Determine the [x, y] coordinate at the center of the cell enclosing the given text.  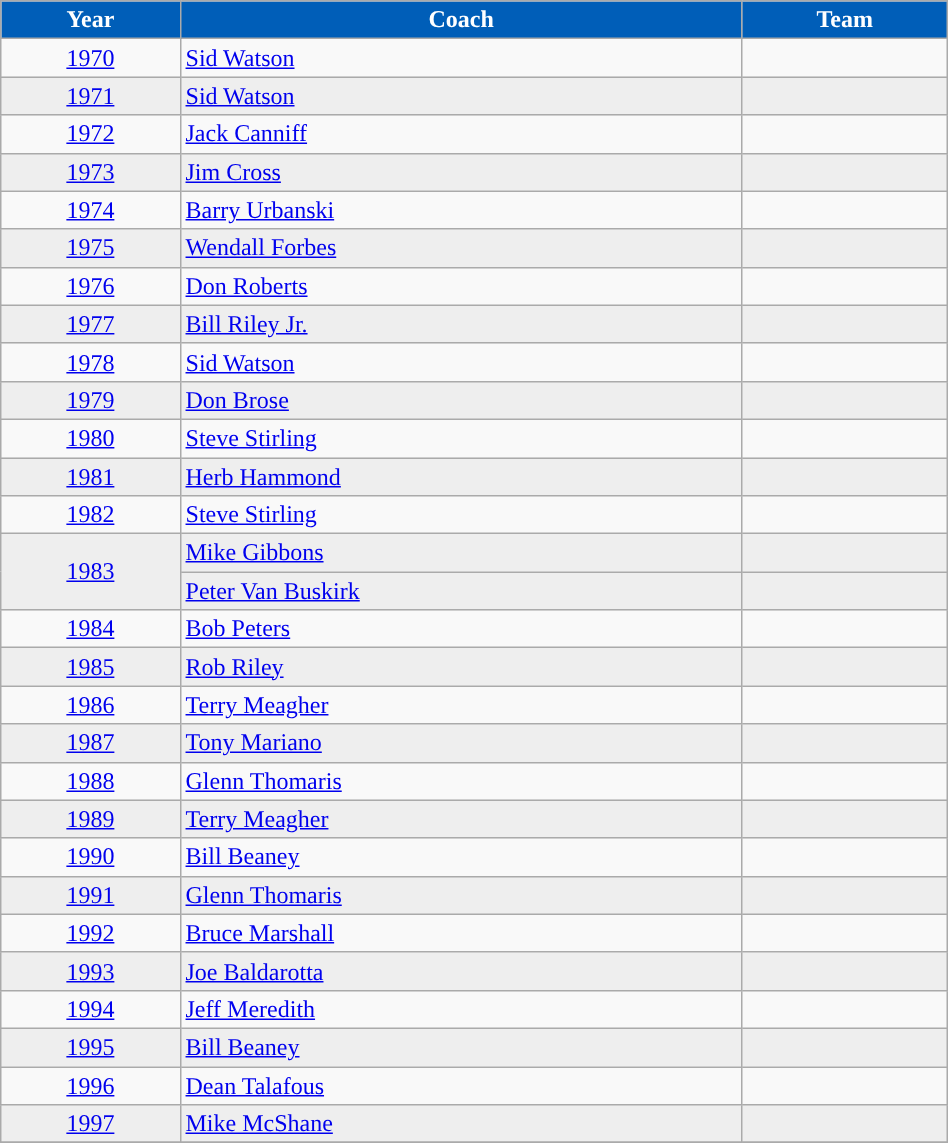
1989 [90, 819]
1987 [90, 743]
1992 [90, 933]
1986 [90, 705]
1970 [90, 58]
1979 [90, 400]
Joe Baldarotta [461, 971]
1997 [90, 1124]
Year [90, 20]
Wendall Forbes [461, 248]
Jack Canniff [461, 134]
1984 [90, 629]
Team [844, 20]
Jeff Meredith [461, 1009]
1978 [90, 362]
Tony Mariano [461, 743]
Don Roberts [461, 286]
1977 [90, 324]
1996 [90, 1085]
Bill Riley Jr. [461, 324]
Peter Van Buskirk [461, 591]
1971 [90, 96]
Don Brose [461, 400]
Herb Hammond [461, 477]
1982 [90, 515]
1990 [90, 857]
1981 [90, 477]
1976 [90, 286]
Rob Riley [461, 667]
1974 [90, 210]
Dean Talafous [461, 1085]
1991 [90, 895]
1973 [90, 172]
1993 [90, 971]
1985 [90, 667]
1995 [90, 1047]
Bob Peters [461, 629]
1975 [90, 248]
1980 [90, 438]
Mike McShane [461, 1124]
1994 [90, 1009]
Mike Gibbons [461, 553]
Coach [461, 20]
1988 [90, 781]
Bruce Marshall [461, 933]
Jim Cross [461, 172]
1983 [90, 572]
1972 [90, 134]
Barry Urbanski [461, 210]
